Return the (X, Y) coordinate for the center point of the cell that contains the specified text.  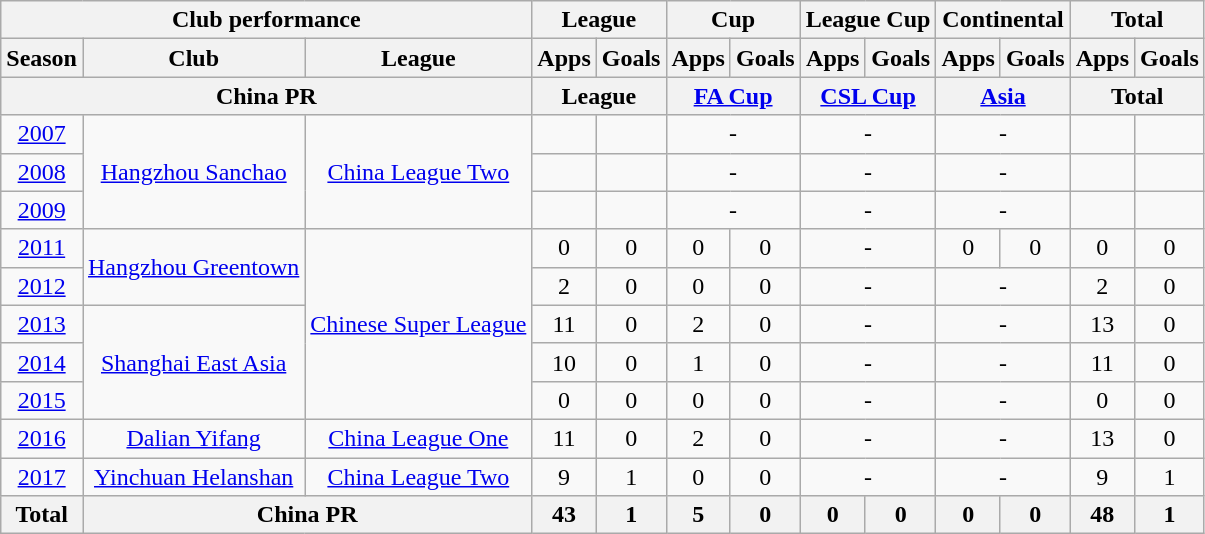
Shanghai East Asia (193, 362)
China League One (418, 438)
Yinchuan Helanshan (193, 477)
Club performance (266, 20)
Dalian Yifang (193, 438)
2014 (42, 362)
5 (698, 515)
2013 (42, 324)
Continental (1003, 20)
10 (564, 362)
CSL Cup (868, 96)
2011 (42, 248)
2012 (42, 286)
Season (42, 58)
Hangzhou Sanchao (193, 172)
43 (564, 515)
Chinese Super League (418, 324)
2009 (42, 210)
FA Cup (733, 96)
Club (193, 58)
48 (1102, 515)
Cup (733, 20)
2015 (42, 400)
2007 (42, 134)
2016 (42, 438)
Asia (1003, 96)
Hangzhou Greentown (193, 267)
2017 (42, 477)
2008 (42, 172)
League Cup (868, 20)
